Determine the (x, y) coordinate at the center of the cell enclosing the given text.  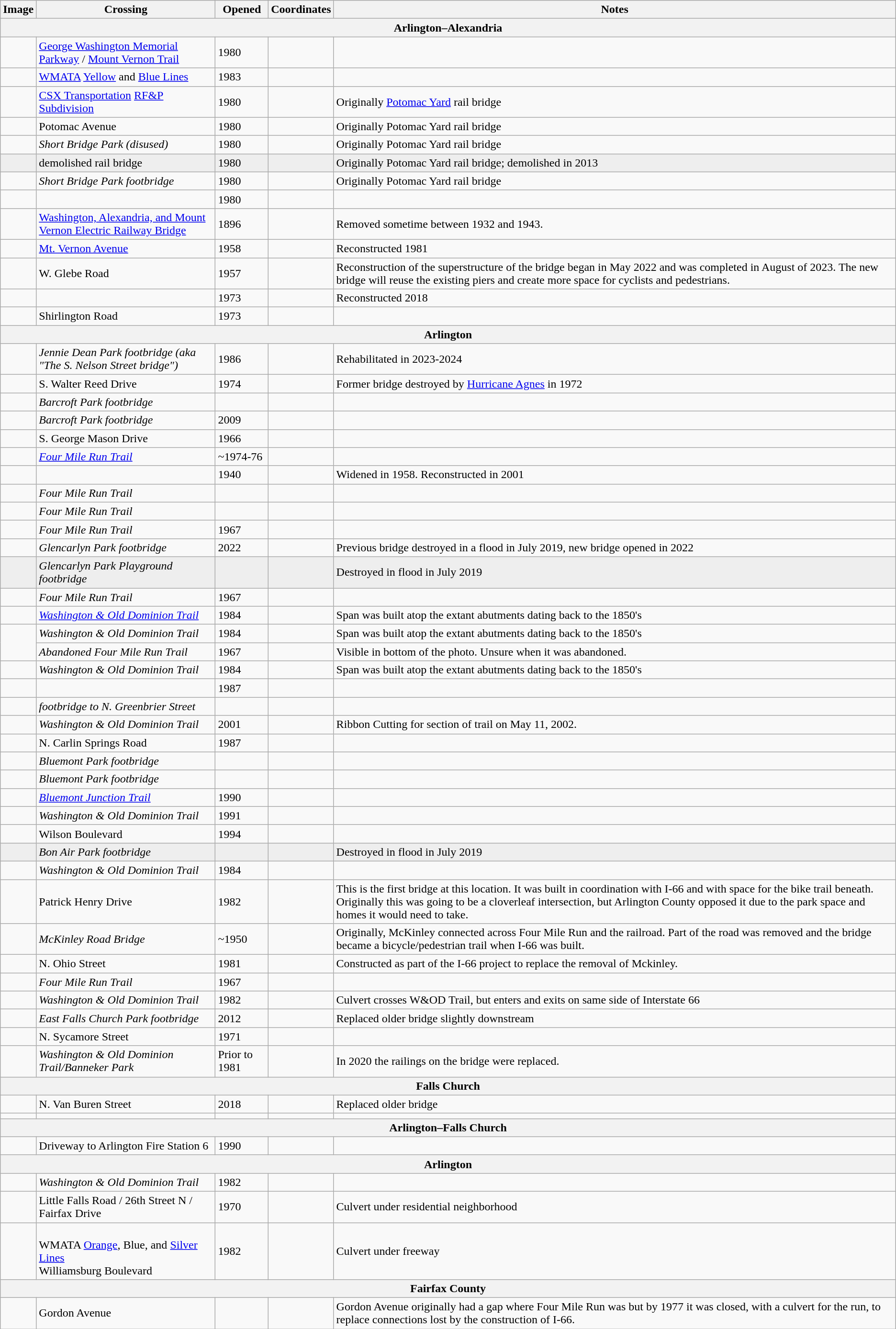
N. Carlin Springs Road (126, 743)
Patrick Henry Drive (126, 902)
Glencarlyn Park Playground footbridge (126, 572)
Originally Potomac Yard rail bridge; demolished in 2013 (615, 163)
1970 (242, 1207)
Arlington–Falls Church (448, 1128)
Widened in 1958. Reconstructed in 2001 (615, 475)
Driveway to Arlington Fire Station 6 (126, 1146)
2001 (242, 725)
Notes (615, 10)
Little Falls Road / 26th Street N / Fairfax Drive (126, 1207)
1896 (242, 224)
N. Van Buren Street (126, 1104)
S. George Mason Drive (126, 438)
Glencarlyn Park footbridge (126, 547)
2022 (242, 547)
Bluemont Junction Trail (126, 797)
Mt. Vernon Avenue (126, 248)
Wilson Boulevard (126, 834)
1983 (242, 77)
Short Bridge Park (disused) (126, 145)
1974 (242, 384)
S. Walter Reed Drive (126, 384)
1957 (242, 273)
Reconstructed 2018 (615, 298)
WMATA Orange, Blue, and Silver LinesWilliamsburg Boulevard (126, 1251)
Replaced older bridge slightly downstream (615, 1018)
Rehabilitated in 2023-2024 (615, 359)
1971 (242, 1037)
Shirlington Road (126, 316)
Arlington–Alexandria (448, 28)
Replaced older bridge (615, 1104)
Previous bridge destroyed in a flood in July 2019, new bridge opened in 2022 (615, 547)
Removed sometime between 1932 and 1943. (615, 224)
footbridge to N. Greenbrier Street (126, 706)
Culvert under freeway (615, 1251)
Abandoned Four Mile Run Trail (126, 652)
Washington, Alexandria, and Mount Vernon Electric Railway Bridge (126, 224)
Culvert under residential neighborhood (615, 1207)
N. Ohio Street (126, 964)
1981 (242, 964)
Potomac Avenue (126, 126)
Former bridge destroyed by Hurricane Agnes in 1972 (615, 384)
Culvert crosses W&OD Trail, but enters and exits on same side of Interstate 66 (615, 1000)
WMATA Yellow and Blue Lines (126, 77)
N. Sycamore Street (126, 1037)
Jennie Dean Park footbridge (aka "The S. Nelson Street bridge") (126, 359)
Fairfax County (448, 1289)
1986 (242, 359)
~1950 (242, 939)
~1974-76 (242, 457)
CSX Transportation RF&P Subdivision (126, 101)
1958 (242, 248)
Prior to 1981 (242, 1061)
Image (18, 10)
Washington & Old Dominion Trail/Banneker Park (126, 1061)
2012 (242, 1018)
East Falls Church Park footbridge (126, 1018)
1994 (242, 834)
McKinley Road Bridge (126, 939)
1966 (242, 438)
Reconstructed 1981 (615, 248)
Gordon Avenue (126, 1313)
W. Glebe Road (126, 273)
Ribbon Cutting for section of trail on May 11, 2002. (615, 725)
demolished rail bridge (126, 163)
1940 (242, 475)
Bon Air Park footbridge (126, 852)
In 2020 the railings on the bridge were replaced. (615, 1061)
Falls Church (448, 1086)
Crossing (126, 10)
Opened (242, 10)
Coordinates (301, 10)
Constructed as part of the I-66 project to replace the removal of Mckinley. (615, 964)
Visible in bottom of the photo. Unsure when it was abandoned. (615, 652)
2018 (242, 1104)
1991 (242, 815)
Short Bridge Park footbridge (126, 181)
George Washington Memorial Parkway / Mount Vernon Trail (126, 53)
2009 (242, 420)
